Scan for the cell matching the given text and deliver its (x, y) coordinate at center. 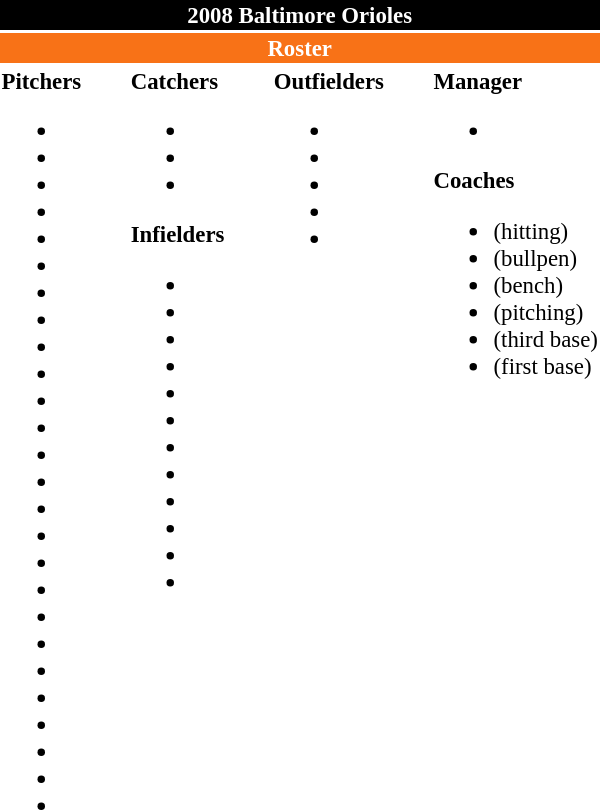
2008 Baltimore Orioles (300, 15)
Roster (300, 48)
